Output the (X, Y) coordinate of the center of the cell containing the given text.  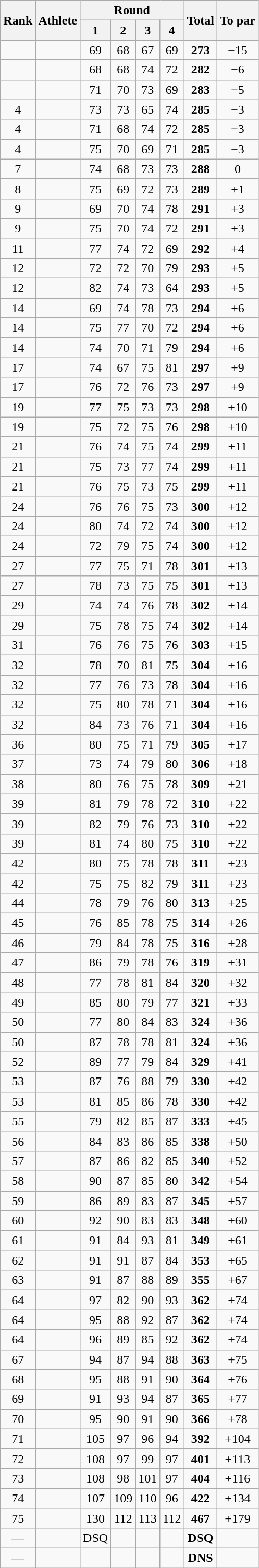
+134 (238, 1498)
309 (201, 784)
283 (201, 90)
321 (201, 1002)
62 (18, 1260)
306 (201, 764)
+33 (238, 1002)
313 (201, 903)
320 (201, 983)
56 (18, 1141)
422 (201, 1498)
363 (201, 1359)
+50 (238, 1141)
44 (18, 903)
338 (201, 1141)
59 (18, 1200)
305 (201, 744)
1 (96, 30)
392 (201, 1439)
348 (201, 1221)
130 (96, 1518)
292 (201, 249)
+17 (238, 744)
366 (201, 1419)
333 (201, 1121)
+45 (238, 1121)
342 (201, 1181)
31 (18, 645)
45 (18, 923)
63 (18, 1280)
+15 (238, 645)
37 (18, 764)
107 (96, 1498)
+52 (238, 1161)
+113 (238, 1459)
+76 (238, 1379)
11 (18, 249)
345 (201, 1200)
+67 (238, 1280)
303 (201, 645)
+179 (238, 1518)
99 (148, 1459)
401 (201, 1459)
+28 (238, 943)
2 (123, 30)
329 (201, 1062)
273 (201, 50)
289 (201, 189)
+18 (238, 764)
+4 (238, 249)
316 (201, 943)
314 (201, 923)
49 (18, 1002)
+78 (238, 1419)
+54 (238, 1181)
36 (18, 744)
353 (201, 1260)
349 (201, 1241)
364 (201, 1379)
Rank (18, 20)
+21 (238, 784)
55 (18, 1121)
404 (201, 1478)
47 (18, 963)
61 (18, 1241)
109 (123, 1498)
+41 (238, 1062)
−6 (238, 70)
3 (148, 30)
+77 (238, 1399)
38 (18, 784)
+26 (238, 923)
−5 (238, 90)
355 (201, 1280)
8 (18, 189)
467 (201, 1518)
46 (18, 943)
60 (18, 1221)
58 (18, 1181)
65 (148, 109)
+61 (238, 1241)
282 (201, 70)
−15 (238, 50)
+75 (238, 1359)
+31 (238, 963)
+104 (238, 1439)
105 (96, 1439)
0 (238, 169)
48 (18, 983)
+116 (238, 1478)
+60 (238, 1221)
113 (148, 1518)
+65 (238, 1260)
288 (201, 169)
340 (201, 1161)
+32 (238, 983)
101 (148, 1478)
319 (201, 963)
+1 (238, 189)
DNS (201, 1558)
To par (238, 20)
Total (201, 20)
7 (18, 169)
Athlete (58, 20)
110 (148, 1498)
52 (18, 1062)
+25 (238, 903)
365 (201, 1399)
+57 (238, 1200)
98 (123, 1478)
57 (18, 1161)
Round (132, 10)
